Capture the cell that displays the provided text and extract its (x, y) central coordinate. 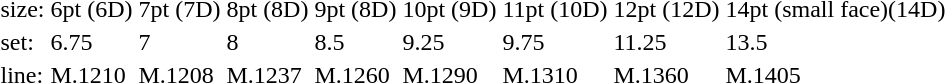
9.25 (450, 42)
8.5 (356, 42)
8 (268, 42)
9.75 (555, 42)
6.75 (92, 42)
7 (180, 42)
11.25 (666, 42)
